Return [x, y] of the center of cell containing provided text 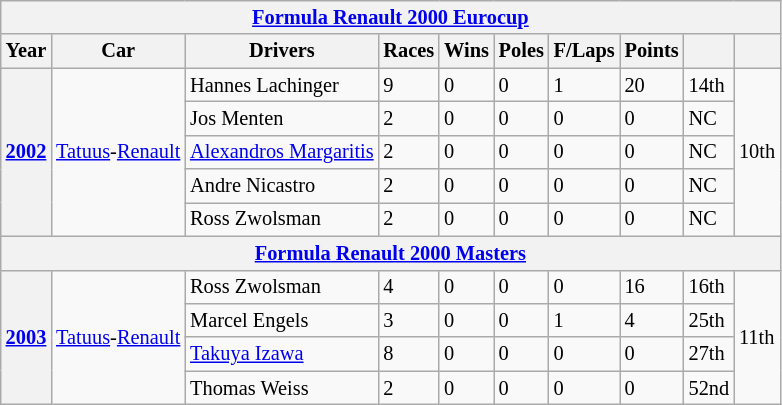
8 [410, 354]
Wins [466, 51]
2002 [26, 152]
10th [757, 152]
Formula Renault 2000 Eurocup [390, 17]
3 [410, 320]
11th [757, 338]
Points [652, 51]
Year [26, 51]
9 [410, 85]
F/Laps [584, 51]
2003 [26, 338]
16th [709, 287]
Races [410, 51]
52nd [709, 388]
Hannes Lachinger [282, 85]
Marcel Engels [282, 320]
Takuya Izawa [282, 354]
Drivers [282, 51]
16 [652, 287]
20 [652, 85]
Andre Nicastro [282, 186]
27th [709, 354]
Jos Menten [282, 118]
Car [118, 51]
14th [709, 85]
Formula Renault 2000 Masters [390, 253]
Alexandros Margaritis [282, 152]
Poles [522, 51]
25th [709, 320]
Thomas Weiss [282, 388]
